Return the [X, Y] coordinate for the center point of the cell that contains the specified text.  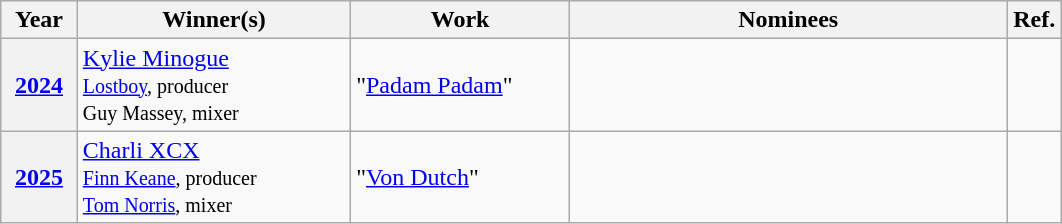
Kylie Minogue Lostboy, producer Guy Massey, mixer [214, 85]
Nominees [788, 20]
"Von Dutch" [460, 177]
2025 [40, 177]
Winner(s) [214, 20]
Charli XCX Finn Keane, producer Tom Norris, mixer [214, 177]
Ref. [1034, 20]
2024 [40, 85]
"Padam Padam" [460, 85]
Work [460, 20]
Year [40, 20]
